From the cell containing the given text, extract its center point as (X, Y) coordinate. 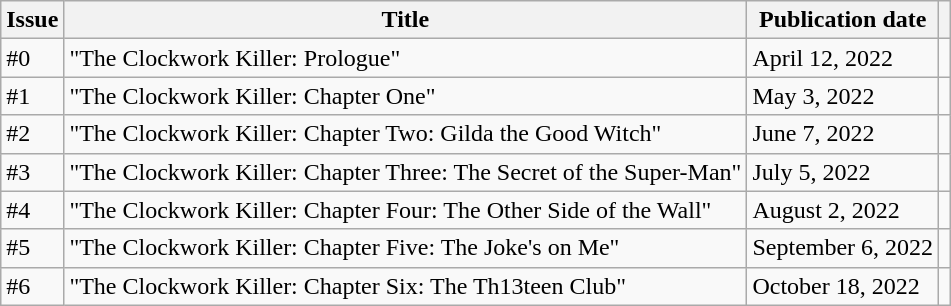
October 18, 2022 (843, 286)
#5 (32, 248)
April 12, 2022 (843, 58)
"The Clockwork Killer: Chapter Five: The Joke's on Me" (406, 248)
#3 (32, 172)
#6 (32, 286)
#4 (32, 210)
"The Clockwork Killer: Chapter Two: Gilda the Good Witch" (406, 134)
"The Clockwork Killer: Chapter Six: The Th13teen Club" (406, 286)
"The Clockwork Killer: Prologue" (406, 58)
Issue (32, 20)
May 3, 2022 (843, 96)
#0 (32, 58)
#1 (32, 96)
June 7, 2022 (843, 134)
"The Clockwork Killer: Chapter One" (406, 96)
August 2, 2022 (843, 210)
#2 (32, 134)
Title (406, 20)
"The Clockwork Killer: Chapter Four: The Other Side of the Wall" (406, 210)
September 6, 2022 (843, 248)
"The Clockwork Killer: Chapter Three: The Secret of the Super-Man" (406, 172)
July 5, 2022 (843, 172)
Publication date (843, 20)
